Search for the cell housing the specified text and yield its [X, Y] center coordinate. 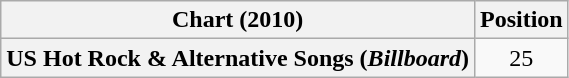
Position [521, 20]
25 [521, 58]
US Hot Rock & Alternative Songs (Billboard) [238, 58]
Chart (2010) [238, 20]
